Provide the [x, y] coordinate of the cell's center where the given text is located.  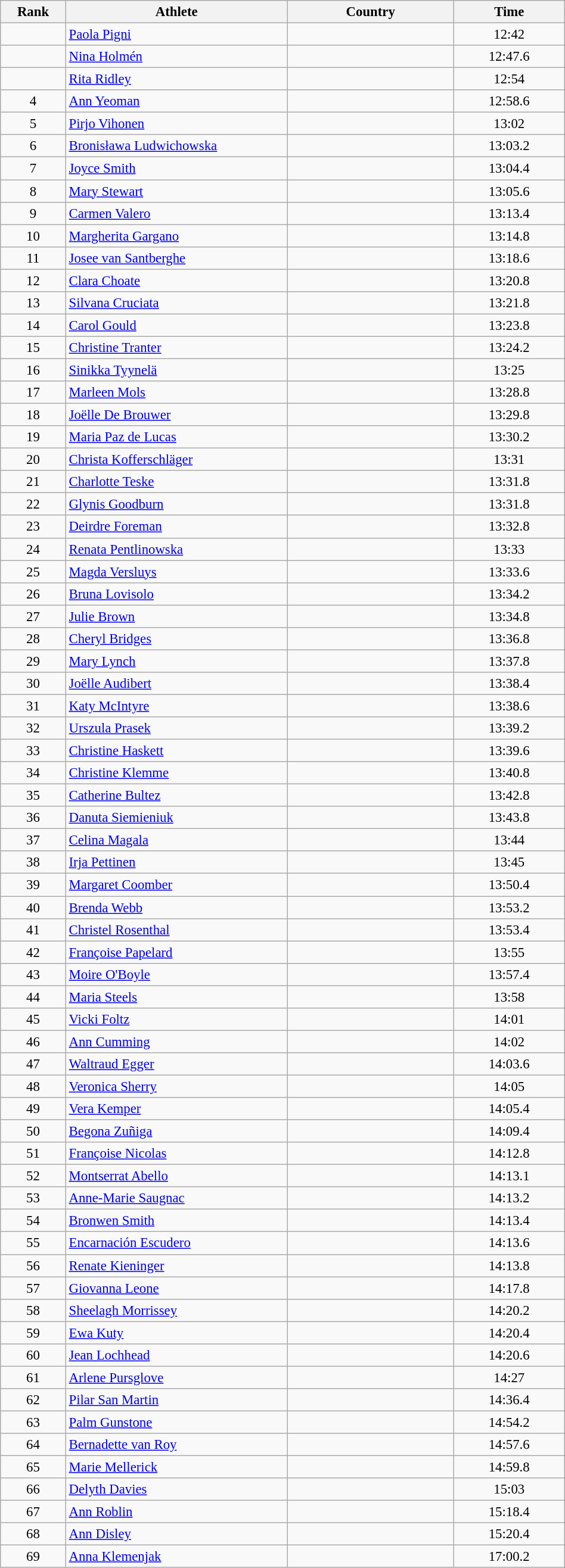
18 [33, 415]
14:05 [509, 1086]
13:44 [509, 840]
23 [33, 527]
13 [33, 303]
13:58 [509, 997]
35 [33, 796]
11 [33, 258]
Mary Stewart [176, 191]
13:05.6 [509, 191]
14:57.6 [509, 1445]
24 [33, 549]
13:45 [509, 863]
63 [33, 1422]
Country [371, 12]
Paola Pigni [176, 35]
Christel Rosenthal [176, 930]
Christine Klemme [176, 773]
14:36.4 [509, 1400]
17 [33, 392]
52 [33, 1176]
Margherita Gargano [176, 236]
14:03.6 [509, 1064]
14:09.4 [509, 1131]
Celina Magala [176, 840]
Maria Steels [176, 997]
39 [33, 885]
31 [33, 706]
7 [33, 169]
51 [33, 1154]
60 [33, 1355]
Sheelagh Morrissey [176, 1310]
13:18.6 [509, 258]
10 [33, 236]
Julie Brown [176, 616]
Christa Kofferschläger [176, 460]
14:13.4 [509, 1221]
Clara Choate [176, 280]
4 [33, 101]
Bernadette van Roy [176, 1445]
13:29.8 [509, 415]
20 [33, 460]
Danuta Siemieniuk [176, 818]
Encarnación Escudero [176, 1243]
25 [33, 572]
Ewa Kuty [176, 1333]
14:13.6 [509, 1243]
13:04.4 [509, 169]
13:57.4 [509, 974]
Bronwen Smith [176, 1221]
Deirdre Foreman [176, 527]
42 [33, 952]
29 [33, 661]
Time [509, 12]
14:13.2 [509, 1198]
48 [33, 1086]
Françoise Nicolas [176, 1154]
15:03 [509, 1489]
Vera Kemper [176, 1109]
Magda Versluys [176, 572]
14:01 [509, 1020]
Anna Klemenjak [176, 1557]
Rank [33, 12]
5 [33, 124]
53 [33, 1198]
12:58.6 [509, 101]
33 [33, 751]
Katy McIntyre [176, 706]
12:54 [509, 79]
37 [33, 840]
Jean Lochhead [176, 1355]
14:27 [509, 1377]
13:53.4 [509, 930]
12 [33, 280]
14:02 [509, 1042]
13:31 [509, 460]
17:00.2 [509, 1557]
13:36.8 [509, 639]
14:17.8 [509, 1288]
15 [33, 348]
13:34.2 [509, 594]
14:13.8 [509, 1265]
13:37.8 [509, 661]
Nina Holmén [176, 57]
Maria Paz de Lucas [176, 437]
13:34.8 [509, 616]
Vicki Foltz [176, 1020]
Marie Mellerick [176, 1467]
22 [33, 504]
13:32.8 [509, 527]
6 [33, 146]
Carmen Valero [176, 213]
13:28.8 [509, 392]
44 [33, 997]
45 [33, 1020]
13:33 [509, 549]
Mary Lynch [176, 661]
13:24.2 [509, 348]
14:20.6 [509, 1355]
13:39.2 [509, 728]
Urszula Prasek [176, 728]
Irja Pettinen [176, 863]
Josee van Santberghe [176, 258]
49 [33, 1109]
Begona Zuñiga [176, 1131]
Catherine Bultez [176, 796]
15:20.4 [509, 1534]
Arlene Pursglove [176, 1377]
Giovanna Leone [176, 1288]
Veronica Sherry [176, 1086]
13:53.2 [509, 908]
Renata Pentlinowska [176, 549]
Françoise Papelard [176, 952]
47 [33, 1064]
Athlete [176, 12]
Christine Haskett [176, 751]
68 [33, 1534]
13:14.8 [509, 236]
9 [33, 213]
13:40.8 [509, 773]
13:38.6 [509, 706]
27 [33, 616]
Moire O'Boyle [176, 974]
16 [33, 370]
50 [33, 1131]
14:13.1 [509, 1176]
38 [33, 863]
Joyce Smith [176, 169]
Charlotte Teske [176, 482]
13:25 [509, 370]
14:54.2 [509, 1422]
65 [33, 1467]
28 [33, 639]
55 [33, 1243]
Ann Roblin [176, 1512]
Christine Tranter [176, 348]
19 [33, 437]
12:47.6 [509, 57]
Joëlle De Brouwer [176, 415]
Sinikka Tyynelä [176, 370]
36 [33, 818]
Bronisława Ludwichowska [176, 146]
13:33.6 [509, 572]
Glynis Goodburn [176, 504]
Anne-Marie Saugnac [176, 1198]
43 [33, 974]
67 [33, 1512]
13:30.2 [509, 437]
66 [33, 1489]
13:55 [509, 952]
15:18.4 [509, 1512]
40 [33, 908]
32 [33, 728]
64 [33, 1445]
Waltraud Egger [176, 1064]
13:02 [509, 124]
56 [33, 1265]
Pilar San Martin [176, 1400]
58 [33, 1310]
13:38.4 [509, 684]
13:21.8 [509, 303]
13:50.4 [509, 885]
Joëlle Audibert [176, 684]
13:42.8 [509, 796]
14:20.4 [509, 1333]
57 [33, 1288]
59 [33, 1333]
14:59.8 [509, 1467]
14:20.2 [509, 1310]
Ann Yeoman [176, 101]
41 [33, 930]
62 [33, 1400]
14:05.4 [509, 1109]
Palm Gunstone [176, 1422]
61 [33, 1377]
Montserrat Abello [176, 1176]
14 [33, 325]
Margaret Coomber [176, 885]
13:13.4 [509, 213]
Ann Cumming [176, 1042]
Marleen Mols [176, 392]
13:43.8 [509, 818]
12:42 [509, 35]
13:39.6 [509, 751]
Silvana Cruciata [176, 303]
26 [33, 594]
Rita Ridley [176, 79]
Delyth Davies [176, 1489]
69 [33, 1557]
8 [33, 191]
34 [33, 773]
Bruna Lovisolo [176, 594]
21 [33, 482]
Pirjo Vihonen [176, 124]
13:23.8 [509, 325]
14:12.8 [509, 1154]
Carol Gould [176, 325]
13:20.8 [509, 280]
Renate Kieninger [176, 1265]
30 [33, 684]
46 [33, 1042]
Cheryl Bridges [176, 639]
13:03.2 [509, 146]
54 [33, 1221]
Brenda Webb [176, 908]
Ann Disley [176, 1534]
